Pinpoint the cell where the given text exists, returning its [X, Y] midpoint coordinate. 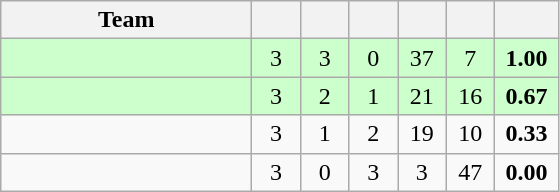
0.33 [527, 134]
0.67 [527, 96]
10 [470, 134]
47 [470, 172]
21 [422, 96]
0.00 [527, 172]
19 [422, 134]
16 [470, 96]
Team [126, 20]
7 [470, 58]
37 [422, 58]
1.00 [527, 58]
